Return the [x, y] coordinate for the center point of the cell that contains the specified text.  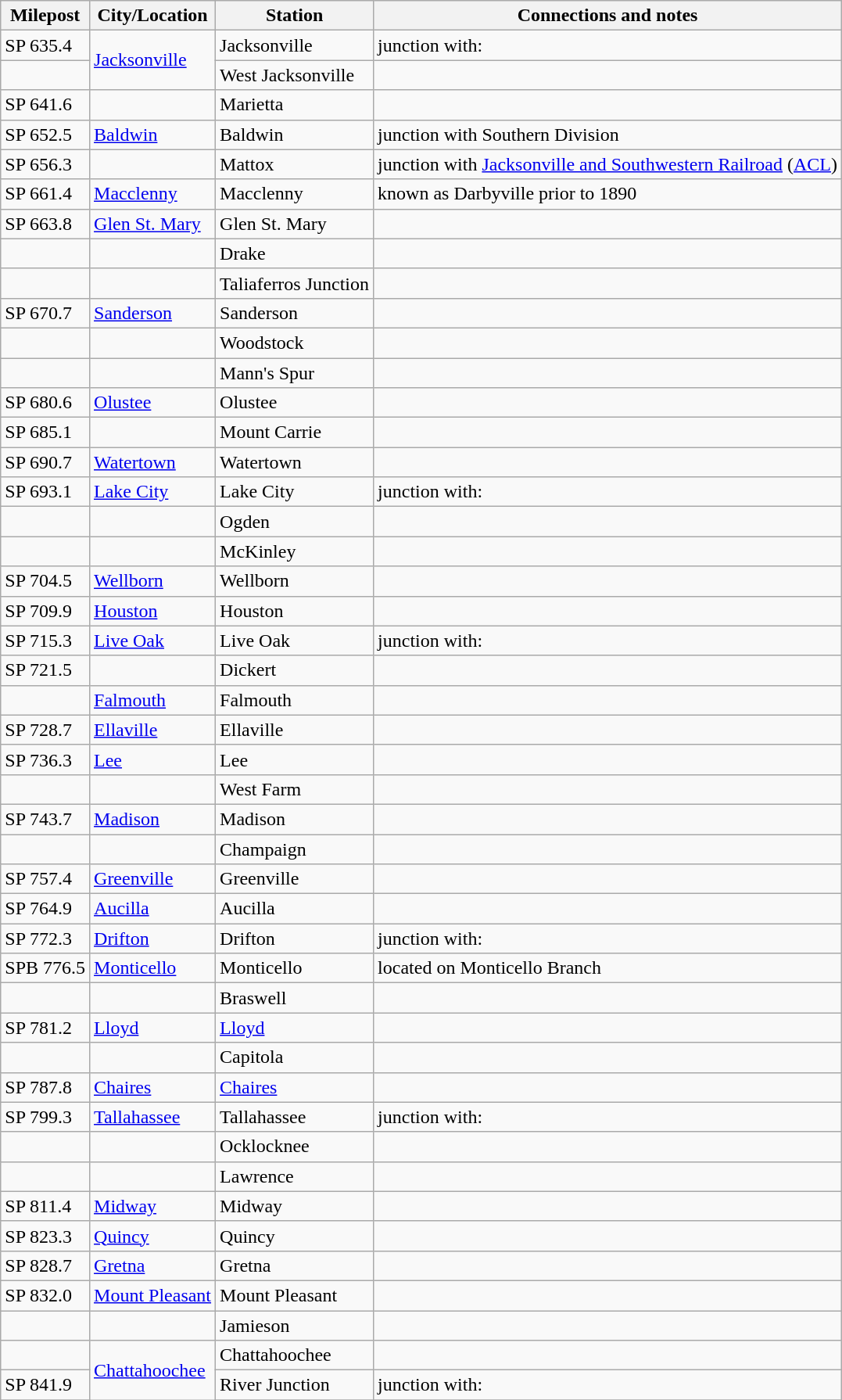
Mount Carrie [295, 433]
SP 656.3 [45, 164]
SP 680.6 [45, 403]
Marietta [295, 105]
SP 661.4 [45, 194]
Dickert [295, 670]
SP 641.6 [45, 105]
West Jacksonville [295, 75]
SPB 776.5 [45, 968]
SP 685.1 [45, 433]
West Farm [295, 789]
SP 799.3 [45, 1117]
junction with Jacksonville and Southwestern Railroad (ACL) [608, 164]
SP 787.8 [45, 1087]
Jamieson [295, 1326]
SP 743.7 [45, 819]
junction with Southern Division [608, 135]
SP 690.7 [45, 462]
River Junction [295, 1385]
SP 828.7 [45, 1265]
Capitola [295, 1057]
SP 728.7 [45, 730]
SP 764.9 [45, 909]
Mattox [295, 164]
SP 715.3 [45, 641]
Woodstock [295, 343]
SP 757.4 [45, 879]
SP 652.5 [45, 135]
SP 841.9 [45, 1385]
City/Location [153, 16]
Connections and notes [608, 16]
Champaign [295, 849]
Lawrence [295, 1176]
Mann's Spur [295, 373]
SP 811.4 [45, 1206]
SP 736.3 [45, 759]
SP 823.3 [45, 1236]
SP 635.4 [45, 45]
Drake [295, 253]
Milepost [45, 16]
Taliaferros Junction [295, 283]
SP 663.8 [45, 224]
Braswell [295, 998]
SP 781.2 [45, 1028]
SP 709.9 [45, 611]
Ogden [295, 522]
SP 704.5 [45, 581]
SP 693.1 [45, 492]
SP 832.0 [45, 1295]
Ocklocknee [295, 1147]
McKinley [295, 551]
SP 772.3 [45, 939]
SP 670.7 [45, 313]
SP 721.5 [45, 670]
located on Monticello Branch [608, 968]
Station [295, 16]
known as Darbyville prior to 1890 [608, 194]
